Return the [x, y] coordinate for the center point of the cell that contains the specified text.  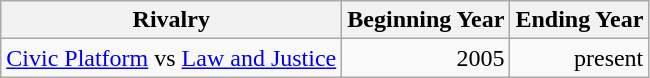
present [580, 58]
Beginning Year [426, 20]
2005 [426, 58]
Ending Year [580, 20]
Rivalry [172, 20]
Civic Platform vs Law and Justice [172, 58]
